From the cell containing the given text, extract its center point as (x, y) coordinate. 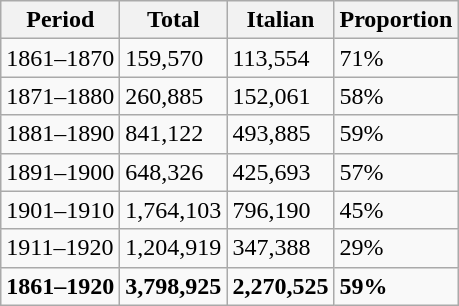
113,554 (280, 58)
57% (396, 172)
1,764,103 (174, 210)
71% (396, 58)
Italian (280, 20)
260,885 (174, 96)
1881–1890 (60, 134)
Period (60, 20)
29% (396, 248)
3,798,925 (174, 286)
493,885 (280, 134)
425,693 (280, 172)
Proportion (396, 20)
1901–1910 (60, 210)
1891–1900 (60, 172)
58% (396, 96)
648,326 (174, 172)
1861–1870 (60, 58)
1861–1920 (60, 286)
159,570 (174, 58)
1871–1880 (60, 96)
152,061 (280, 96)
1911–1920 (60, 248)
2,270,525 (280, 286)
45% (396, 210)
1,204,919 (174, 248)
347,388 (280, 248)
Total (174, 20)
841,122 (174, 134)
796,190 (280, 210)
